Find where the given text appears and provide that cell's center as (x, y) coordinate. 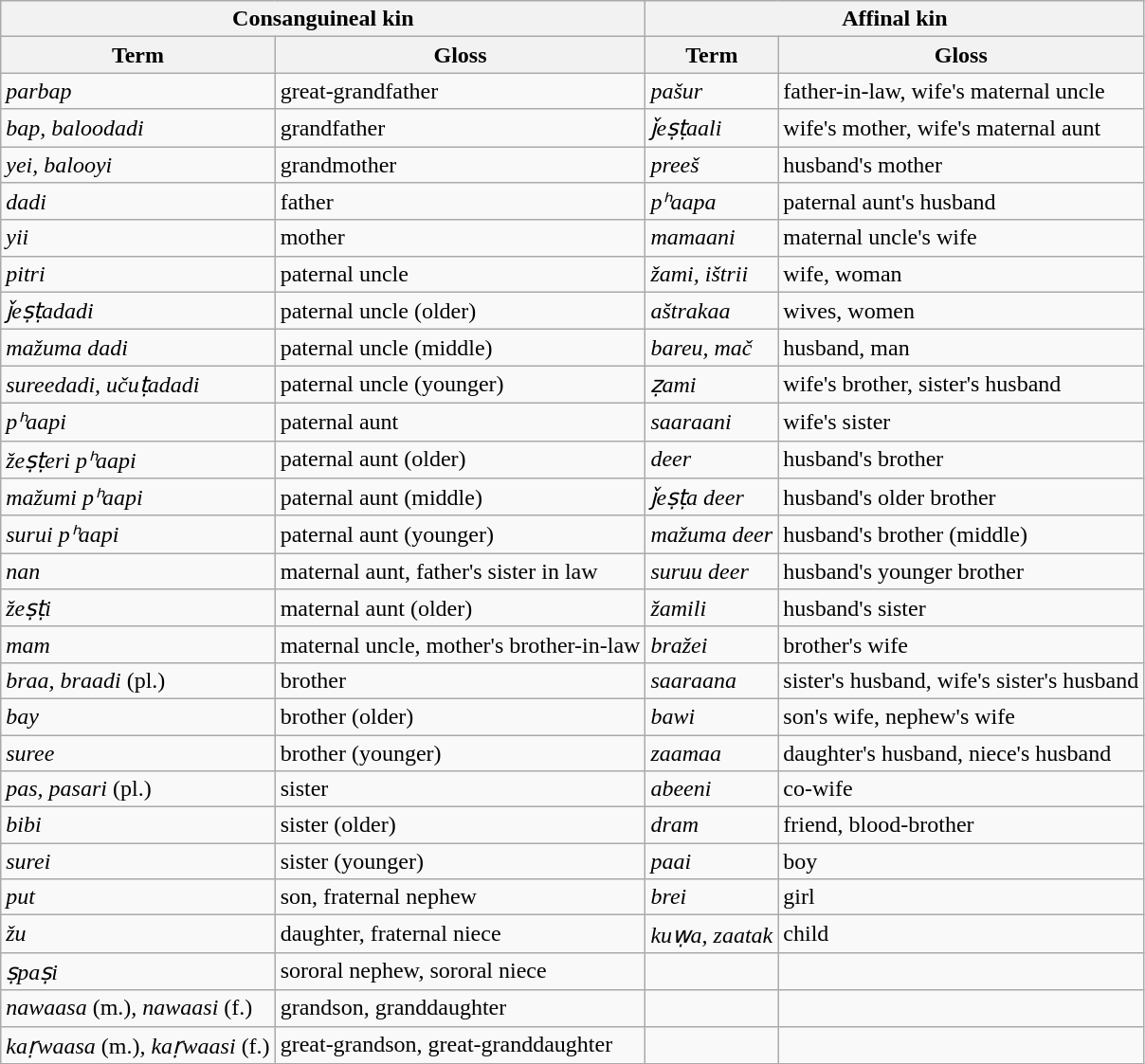
paternal aunt (younger) (461, 534)
dram (712, 825)
sureedadi, učuṭadadi (138, 385)
father (461, 202)
pas, pasari (pl.) (138, 789)
ǰeṣṭaali (712, 128)
mažuma deer (712, 534)
kuẉa, zaatak (712, 934)
ǰeṣṭa deer (712, 497)
parbap (138, 91)
aštrakaa (712, 311)
saaraana (712, 680)
abeeni (712, 789)
surei (138, 861)
pʰaapa (712, 202)
co-wife (961, 789)
maternal uncle's wife (961, 238)
boy (961, 861)
friend, blood-brother (961, 825)
Affinal kin (895, 19)
great-grandfather (461, 91)
husband's sister (961, 608)
son, fraternal nephew (461, 897)
daughter, fraternal niece (461, 934)
mam (138, 644)
put (138, 897)
brei (712, 897)
grandson, granddaughter (461, 1008)
maternal aunt, father's sister in law (461, 571)
paternal aunt (middle) (461, 497)
zaamaa (712, 753)
žu (138, 934)
daughter's husband, niece's husband (961, 753)
paternal uncle (middle) (461, 348)
wife, woman (961, 274)
husband's younger brother (961, 571)
kaṛwaasa (m.), kaṛwaasi (f.) (138, 1045)
žamili (712, 608)
bibi (138, 825)
braa, braadi (pl.) (138, 680)
bareu, mač (712, 348)
great-grandson, great-granddaughter (461, 1045)
paai (712, 861)
pʰaapi (138, 422)
sister (younger) (461, 861)
surui pʰaapi (138, 534)
nawaasa (m.), nawaasi (f.) (138, 1008)
yii (138, 238)
bawi (712, 716)
sister (older) (461, 825)
bap, baloodadi (138, 128)
žeṣṭi (138, 608)
brother (older) (461, 716)
husband's older brother (961, 497)
bay (138, 716)
bražei (712, 644)
ẓami (712, 385)
father-in-law, wife's maternal uncle (961, 91)
suruu deer (712, 571)
maternal uncle, mother's brother-in-law (461, 644)
wife's brother, sister's husband (961, 385)
husband's brother (middle) (961, 534)
dadi (138, 202)
grandmother (461, 164)
wife's mother, wife's maternal aunt (961, 128)
Consanguineal kin (323, 19)
mamaani (712, 238)
mother (461, 238)
pitri (138, 274)
sororal nephew, sororal niece (461, 971)
yei, balooyi (138, 164)
maternal aunt (older) (461, 608)
paternal aunt (older) (461, 460)
wife's sister (961, 422)
nan (138, 571)
ṣpaṣi (138, 971)
deer (712, 460)
preeš (712, 164)
sister's husband, wife's sister's husband (961, 680)
sister (461, 789)
wives, women (961, 311)
grandfather (461, 128)
pašur (712, 91)
husband's brother (961, 460)
saaraani (712, 422)
ǰeṣṭadadi (138, 311)
son's wife, nephew's wife (961, 716)
girl (961, 897)
suree (138, 753)
brother's wife (961, 644)
paternal uncle (461, 274)
brother (461, 680)
žeṣṭeri pʰaapi (138, 460)
brother (younger) (461, 753)
husband, man (961, 348)
žami, ištrii (712, 274)
child (961, 934)
paternal aunt (461, 422)
mažumi pʰaapi (138, 497)
paternal uncle (older) (461, 311)
mažuma dadi (138, 348)
husband's mother (961, 164)
paternal aunt's husband (961, 202)
paternal uncle (younger) (461, 385)
